Locate the cell with the specified text and output its [x, y] center coordinate. 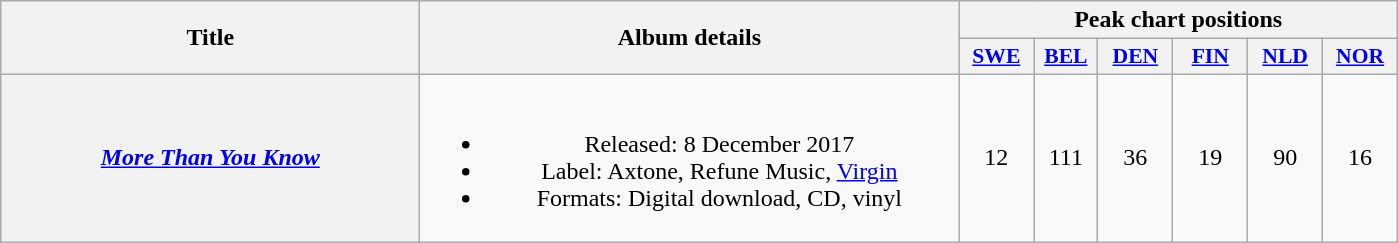
36 [1136, 158]
19 [1210, 158]
111 [1066, 158]
Album details [690, 38]
DEN [1136, 57]
FIN [1210, 57]
More Than You Know [210, 158]
Released: 8 December 2017Label: Axtone, Refune Music, VirginFormats: Digital download, CD, vinyl [690, 158]
90 [1286, 158]
16 [1360, 158]
BEL [1066, 57]
12 [996, 158]
Title [210, 38]
SWE [996, 57]
NLD [1286, 57]
NOR [1360, 57]
Peak chart positions [1178, 20]
